Output the [x, y] coordinate of the center of the cell containing the given text.  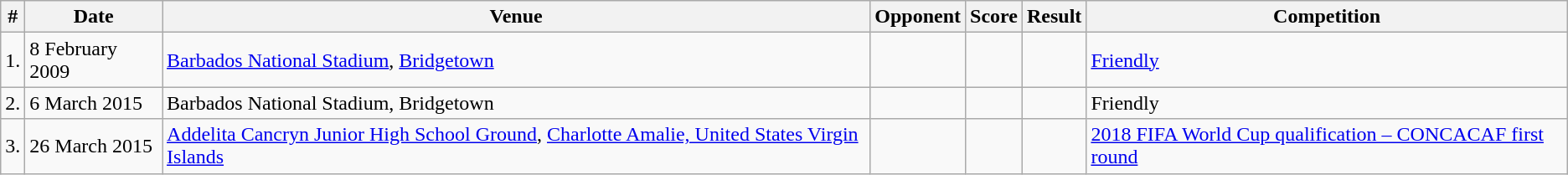
8 February 2009 [94, 60]
Date [94, 17]
Competition [1327, 17]
Addelita Cancryn Junior High School Ground, Charlotte Amalie, United States Virgin Islands [516, 146]
2018 FIFA World Cup qualification – CONCACAF first round [1327, 146]
# [13, 17]
Result [1054, 17]
6 March 2015 [94, 103]
1. [13, 60]
26 March 2015 [94, 146]
Venue [516, 17]
2. [13, 103]
Score [994, 17]
3. [13, 146]
Opponent [918, 17]
